Determine the [x, y] coordinate at the center of the cell enclosing the given text.  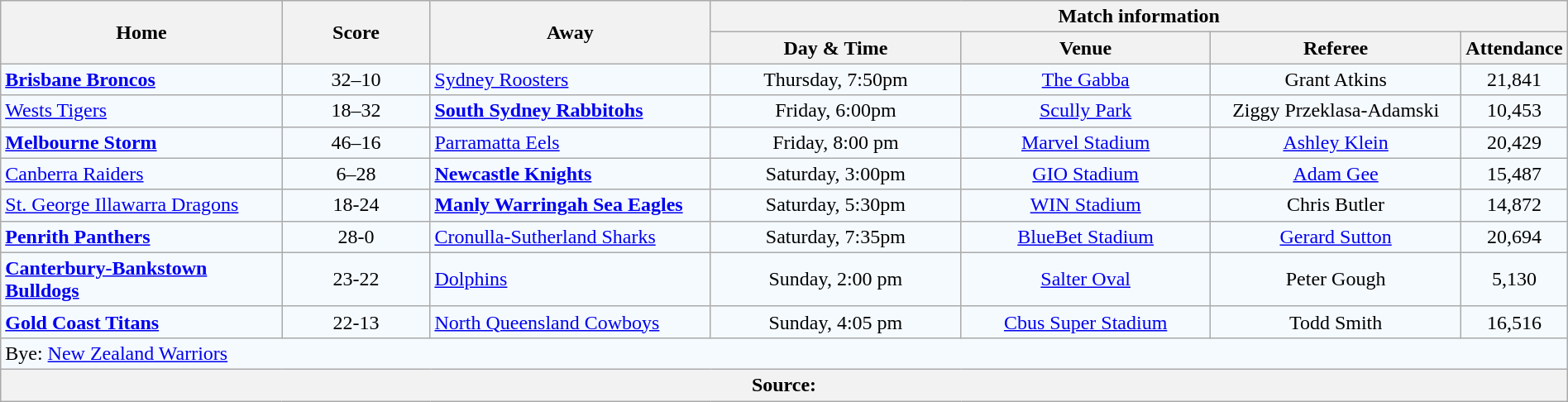
Parramatta Eels [571, 142]
Penrith Panthers [141, 237]
14,872 [1514, 205]
18–32 [356, 111]
21,841 [1514, 79]
Cronulla-Sutherland Sharks [571, 237]
Referee [1335, 48]
Sunday, 2:00 pm [835, 280]
South Sydney Rabbitohs [571, 111]
Ziggy Przeklasa-Adamski [1335, 111]
Chris Butler [1335, 205]
46–16 [356, 142]
Scully Park [1086, 111]
St. George Illawarra Dragons [141, 205]
Sydney Roosters [571, 79]
WIN Stadium [1086, 205]
Sunday, 4:05 pm [835, 322]
Friday, 8:00 pm [835, 142]
15,487 [1514, 174]
Bye: New Zealand Warriors [784, 353]
Saturday, 5:30pm [835, 205]
Wests Tigers [141, 111]
Todd Smith [1335, 322]
28-0 [356, 237]
BlueBet Stadium [1086, 237]
Newcastle Knights [571, 174]
Day & Time [835, 48]
Canterbury-Bankstown Bulldogs [141, 280]
Attendance [1514, 48]
Gold Coast Titans [141, 322]
Score [356, 32]
Salter Oval [1086, 280]
20,694 [1514, 237]
18-24 [356, 205]
GIO Stadium [1086, 174]
Home [141, 32]
Manly Warringah Sea Eagles [571, 205]
Away [571, 32]
Peter Gough [1335, 280]
Grant Atkins [1335, 79]
Saturday, 3:00pm [835, 174]
10,453 [1514, 111]
Adam Gee [1335, 174]
23-22 [356, 280]
Saturday, 7:35pm [835, 237]
6–28 [356, 174]
16,516 [1514, 322]
Ashley Klein [1335, 142]
The Gabba [1086, 79]
5,130 [1514, 280]
Friday, 6:00pm [835, 111]
Cbus Super Stadium [1086, 322]
Canberra Raiders [141, 174]
Source: [784, 385]
Marvel Stadium [1086, 142]
20,429 [1514, 142]
Venue [1086, 48]
Gerard Sutton [1335, 237]
22-13 [356, 322]
Dolphins [571, 280]
Brisbane Broncos [141, 79]
32–10 [356, 79]
North Queensland Cowboys [571, 322]
Match information [1139, 17]
Thursday, 7:50pm [835, 79]
Melbourne Storm [141, 142]
